For the text-containing cell, return its midpoint in (x, y) coordinate format. 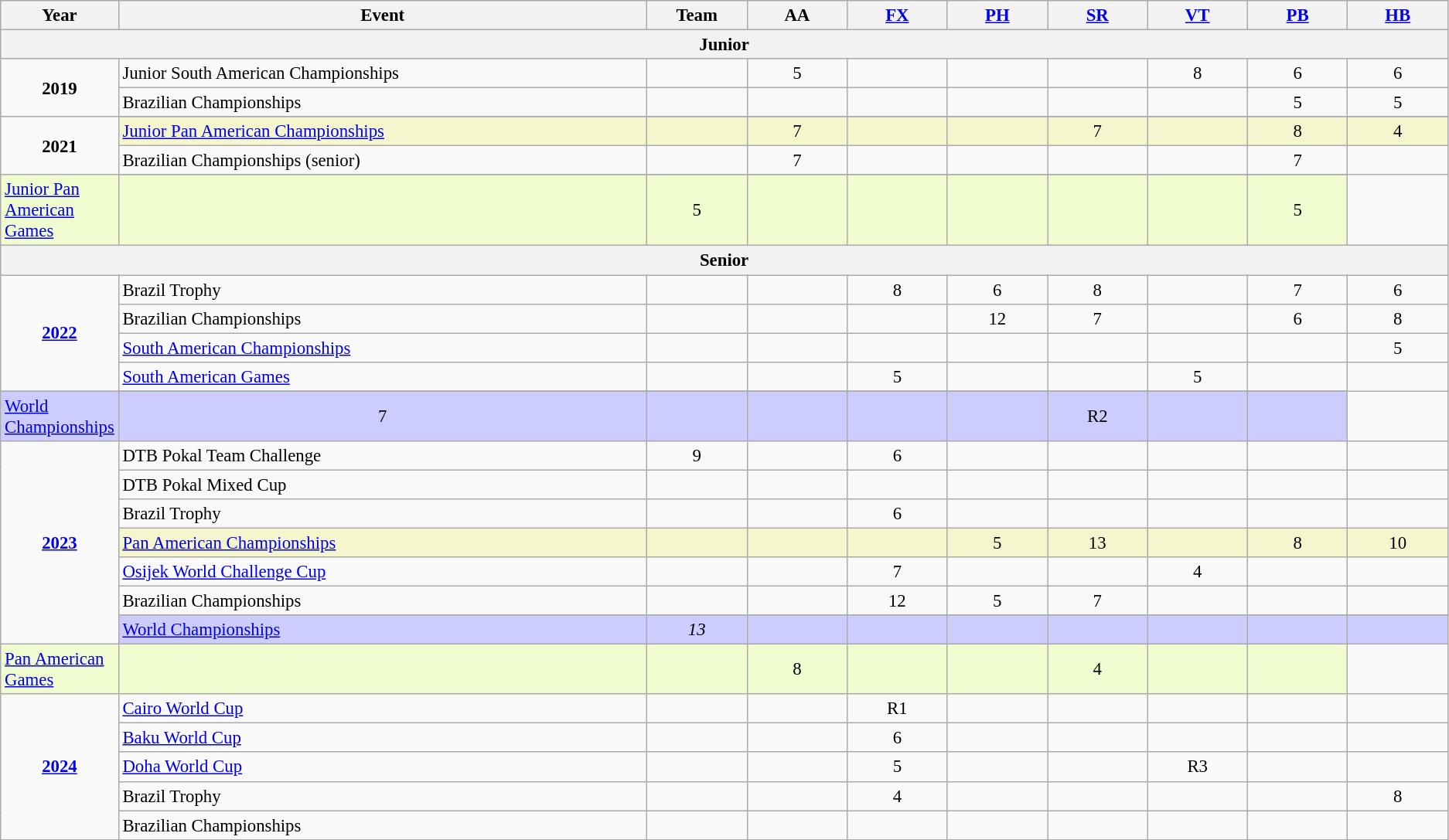
R3 (1197, 767)
Junior Pan American Games (60, 210)
PB (1297, 15)
South American Games (382, 376)
2022 (60, 333)
2021 (60, 145)
2023 (60, 542)
Brazilian Championships (senior) (382, 161)
2019 (60, 88)
R1 (897, 709)
Junior South American Championships (382, 73)
SR (1098, 15)
PH (997, 15)
Doha World Cup (382, 767)
VT (1197, 15)
FX (897, 15)
R2 (1098, 416)
DTB Pokal Team Challenge (382, 456)
Pan American Championships (382, 542)
South American Championships (382, 348)
Cairo World Cup (382, 709)
DTB Pokal Mixed Cup (382, 485)
Junior (724, 45)
AA (796, 15)
Team (697, 15)
Year (60, 15)
10 (1398, 542)
9 (697, 456)
2024 (60, 767)
Baku World Cup (382, 738)
Osijek World Challenge Cup (382, 572)
Event (382, 15)
Junior Pan American Championships (382, 131)
HB (1398, 15)
Senior (724, 260)
Pan American Games (60, 669)
